Pinpoint the cell where the given text exists, returning its [X, Y] midpoint coordinate. 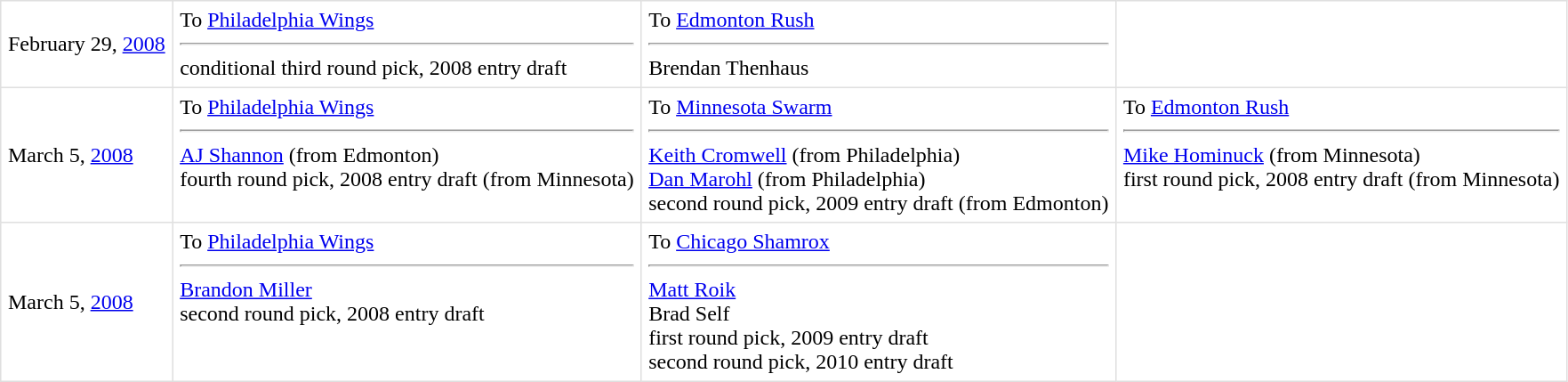
To Philadelphia Wings AJ Shannon (from Edmonton)fourth round pick, 2008 entry draft (from Minnesota) [407, 155]
To Edmonton Rush Mike Hominuck (from Minnesota)first round pick, 2008 entry draft (from Minnesota) [1341, 155]
February 29, 2008 [87, 45]
To Philadelphia Wings conditional third round pick, 2008 entry draft [407, 45]
To Chicago Shamrox Matt RoikBrad Selffirst round pick, 2009 entry draftsecond round pick, 2010 entry draft [879, 302]
To Minnesota Swarm Keith Cromwell (from Philadelphia)Dan Marohl (from Philadelphia)second round pick, 2009 entry draft (from Edmonton) [879, 155]
To Philadelphia Wings Brandon Millersecond round pick, 2008 entry draft [407, 302]
To Edmonton Rush Brendan Thenhaus [879, 45]
